Detect which cell encompasses the target text, then output its [X, Y] center coordinate. 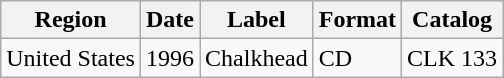
Format [357, 20]
1996 [170, 58]
Region [71, 20]
Chalkhead [257, 58]
Label [257, 20]
CD [357, 58]
CLK 133 [452, 58]
Catalog [452, 20]
United States [71, 58]
Date [170, 20]
